Return [x, y] of the center of cell containing provided text 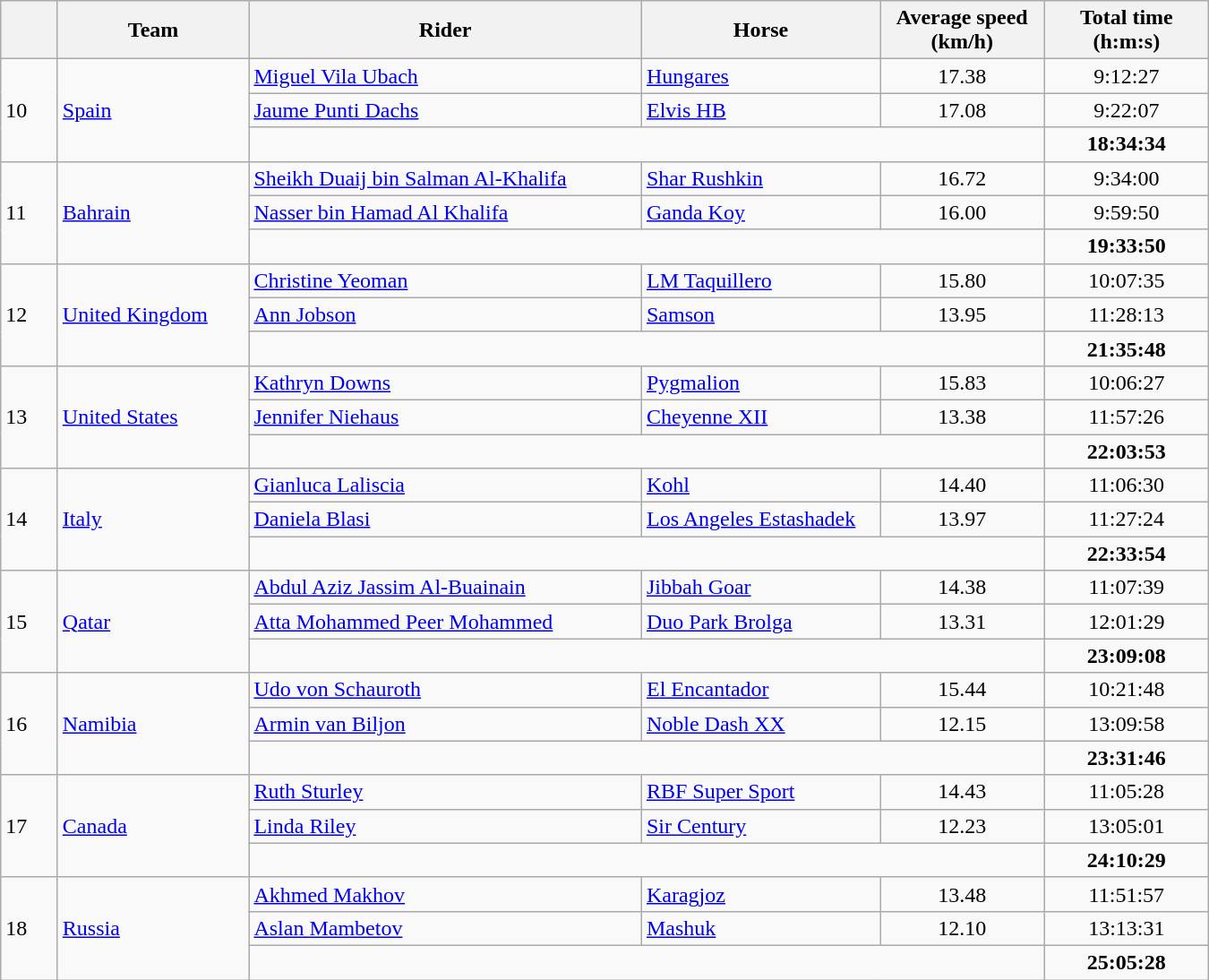
22:33:54 [1127, 554]
Abdul Aziz Jassim Al-Buainain [446, 588]
Average speed (km/h) [962, 30]
18:34:34 [1127, 144]
Daniela Blasi [446, 520]
Atta Mohammed Peer Mohammed [446, 622]
Qatar [153, 622]
Total time (h:m:s) [1127, 30]
Christine Yeoman [446, 280]
15 [30, 622]
10:06:27 [1127, 383]
16.72 [962, 178]
11:07:39 [1127, 588]
12.23 [962, 826]
13.31 [962, 622]
Jennifer Niehaus [446, 417]
25:05:28 [1127, 962]
Ganda Koy [760, 212]
10 [30, 110]
11:05:28 [1127, 792]
14 [30, 520]
9:22:07 [1127, 110]
Samson [760, 314]
Jibbah Goar [760, 588]
Linda Riley [446, 826]
13.97 [962, 520]
Kohl [760, 486]
10:21:48 [1127, 690]
12:01:29 [1127, 622]
13:13:31 [1127, 928]
14.40 [962, 486]
11:57:26 [1127, 417]
9:59:50 [1127, 212]
Armin van Biljon [446, 724]
Canada [153, 826]
Aslan Mambetov [446, 928]
17 [30, 826]
Namibia [153, 724]
Pygmalion [760, 383]
Bahrain [153, 212]
Sir Century [760, 826]
13.48 [962, 894]
Nasser bin Hamad Al Khalifa [446, 212]
Gianluca Laliscia [446, 486]
Ruth Sturley [446, 792]
16.00 [962, 212]
El Encantador [760, 690]
Los Angeles Estashadek [760, 520]
16 [30, 724]
Shar Rushkin [760, 178]
11:27:24 [1127, 520]
13 [30, 417]
Karagjoz [760, 894]
11:51:57 [1127, 894]
10:07:35 [1127, 280]
Horse [760, 30]
22:03:53 [1127, 451]
United States [153, 417]
13.95 [962, 314]
9:34:00 [1127, 178]
Udo von Schauroth [446, 690]
15.83 [962, 383]
Ann Jobson [446, 314]
12.10 [962, 928]
14.43 [962, 792]
Italy [153, 520]
12 [30, 314]
23:09:08 [1127, 656]
19:33:50 [1127, 246]
Kathryn Downs [446, 383]
Sheikh Duaij bin Salman Al-Khalifa [446, 178]
9:12:27 [1127, 76]
24:10:29 [1127, 860]
Russia [153, 928]
14.38 [962, 588]
17.38 [962, 76]
21:35:48 [1127, 348]
11 [30, 212]
11:28:13 [1127, 314]
15.80 [962, 280]
United Kingdom [153, 314]
Cheyenne XII [760, 417]
Rider [446, 30]
17.08 [962, 110]
12.15 [962, 724]
11:06:30 [1127, 486]
Noble Dash XX [760, 724]
Mashuk [760, 928]
Akhmed Makhov [446, 894]
Team [153, 30]
13:09:58 [1127, 724]
Elvis HB [760, 110]
23:31:46 [1127, 758]
15.44 [962, 690]
Miguel Vila Ubach [446, 76]
13:05:01 [1127, 826]
Jaume Punti Dachs [446, 110]
18 [30, 928]
LM Taquillero [760, 280]
Spain [153, 110]
Duo Park Brolga [760, 622]
RBF Super Sport [760, 792]
Hungares [760, 76]
13.38 [962, 417]
